Identify which cell holds the provided text, then report its [X, Y] central coordinate. 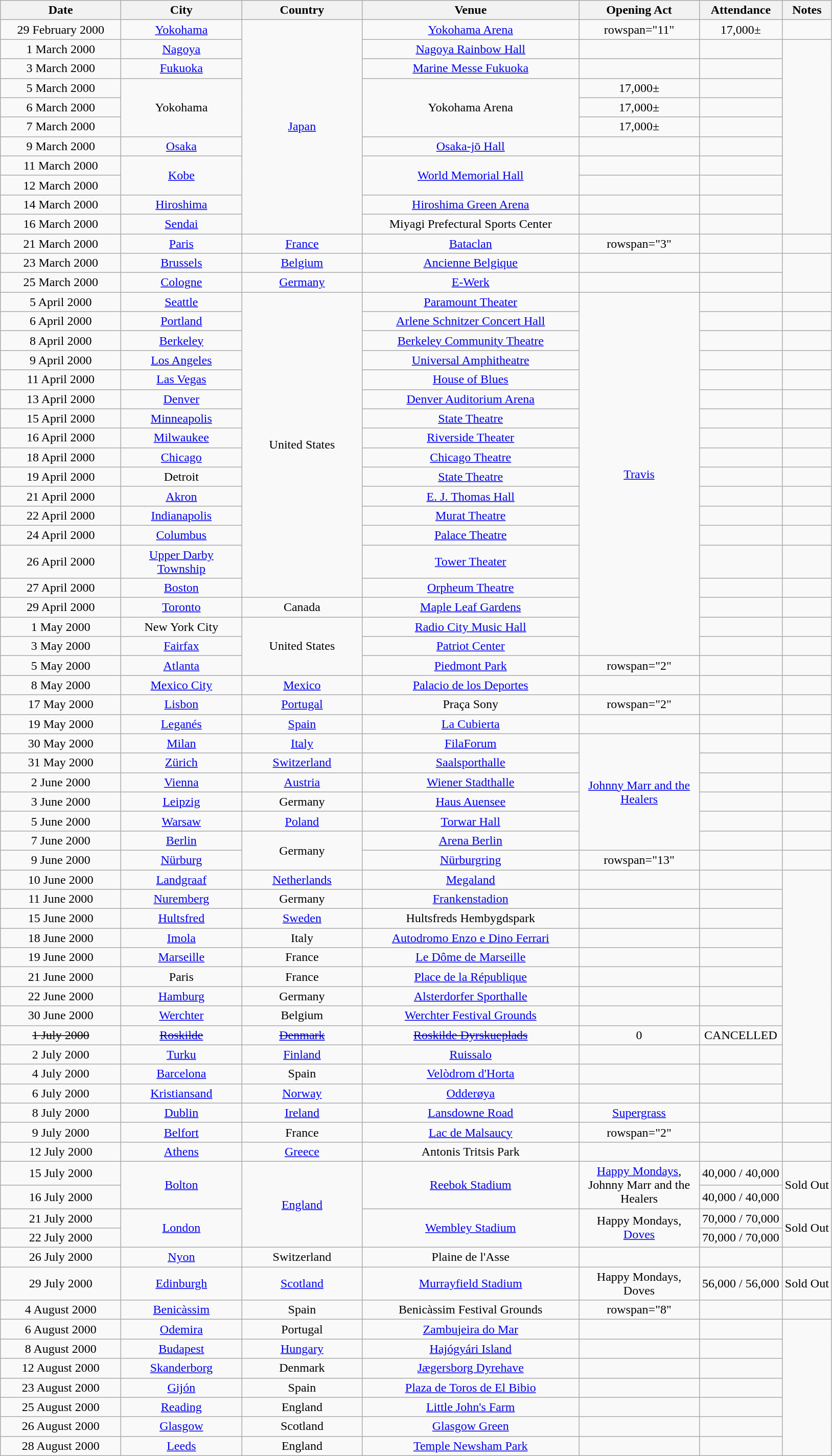
26 April 2000 [61, 561]
Denver Auditorium Arena [471, 399]
15 July 2000 [61, 1173]
Plaine de l'Asse [471, 1257]
Radio City Music Hall [471, 627]
Antonis Tritsis Park [471, 1152]
Travis [639, 474]
Piedmont Park [471, 666]
19 April 2000 [61, 477]
30 June 2000 [61, 1016]
21 July 2000 [61, 1218]
Los Angeles [181, 360]
Osaka [181, 146]
1 March 2000 [61, 49]
Attendance [741, 10]
Nürburgring [471, 860]
8 August 2000 [61, 1349]
Ireland [302, 1113]
Norway [302, 1093]
18 June 2000 [61, 938]
Palacio de los Deportes [471, 685]
New York City [181, 627]
Zambujeira do Mar [471, 1329]
Hungary [302, 1349]
Berkeley [181, 341]
Praça Sony [471, 704]
Hultsfreds Hembygdspark [471, 919]
Akron [181, 496]
Cologne [181, 283]
Johnny Marr and the Healers [639, 792]
13 April 2000 [61, 399]
Hultsfred [181, 919]
House of Blues [471, 380]
Riverside Theater [471, 438]
Maple Leaf Gardens [471, 607]
Marine Messe Fukuoka [471, 68]
5 May 2000 [61, 666]
Tower Theater [471, 561]
Imola [181, 938]
Bolton [181, 1185]
Atlanta [181, 666]
Wembley Stadium [471, 1228]
Athens [181, 1152]
19 May 2000 [61, 724]
21 March 2000 [61, 244]
0 [639, 1035]
15 June 2000 [61, 919]
Frankenstadion [471, 899]
Bataclan [471, 244]
Chicago [181, 457]
Temple Newsham Park [471, 1446]
Glasgow Green [471, 1426]
Canada [302, 607]
8 July 2000 [61, 1113]
10 June 2000 [61, 879]
Murat Theatre [471, 515]
Fukuoka [181, 68]
Greece [302, 1152]
Upper Darby Township [181, 561]
23 March 2000 [61, 263]
Nuremberg [181, 899]
11 March 2000 [61, 166]
4 July 2000 [61, 1074]
Palace Theatre [471, 535]
Country [302, 10]
Milwaukee [181, 438]
25 August 2000 [61, 1407]
11 April 2000 [61, 380]
Berkeley Community Theatre [471, 341]
Denver [181, 399]
Hamburg [181, 996]
Alsterdorfer Sporthalle [471, 996]
17 May 2000 [61, 704]
56,000 / 56,000 [741, 1283]
Patriot Center [471, 646]
Austria [302, 782]
E-Werk [471, 283]
16 March 2000 [61, 224]
Milan [181, 743]
Plaza de Toros de El Bibio [471, 1388]
23 August 2000 [61, 1388]
Warsaw [181, 821]
Leganés [181, 724]
1 May 2000 [61, 627]
Reebok Stadium [471, 1185]
Arena Berlin [471, 840]
Werchter [181, 1016]
22 April 2000 [61, 515]
5 April 2000 [61, 302]
12 August 2000 [61, 1368]
Nagoya [181, 49]
Torwar Hall [471, 821]
7 June 2000 [61, 840]
Haus Auensee [471, 802]
30 May 2000 [61, 743]
6 April 2000 [61, 321]
8 April 2000 [61, 341]
21 June 2000 [61, 977]
Orpheum Theatre [471, 588]
Opening Act [639, 10]
27 April 2000 [61, 588]
6 March 2000 [61, 107]
1 July 2000 [61, 1035]
Megaland [471, 879]
Odderøya [471, 1093]
Mexico City [181, 685]
Marseille [181, 957]
Hiroshima [181, 204]
Sendai [181, 224]
7 March 2000 [61, 127]
Budapest [181, 1349]
Happy Mondays, Johnny Marr and the Healers [639, 1185]
22 July 2000 [61, 1238]
Las Vegas [181, 380]
Odemira [181, 1329]
26 July 2000 [61, 1257]
24 April 2000 [61, 535]
Leeds [181, 1446]
9 June 2000 [61, 860]
Roskilde Dyrskueplads [471, 1035]
Werchter Festival Grounds [471, 1016]
29 July 2000 [61, 1283]
18 April 2000 [61, 457]
2 June 2000 [61, 782]
3 May 2000 [61, 646]
Little John's Farm [471, 1407]
Autodromo Enzo e Dino Ferrari [471, 938]
rowspan="13" [639, 860]
Zürich [181, 763]
Mexico [302, 685]
2 July 2000 [61, 1054]
Venue [471, 10]
Supergrass [639, 1113]
Barcelona [181, 1074]
London [181, 1228]
Edinburgh [181, 1283]
12 July 2000 [61, 1152]
29 February 2000 [61, 30]
Columbus [181, 535]
Kristiansand [181, 1093]
Velòdrom d'Horta [471, 1074]
Boston [181, 588]
19 June 2000 [61, 957]
Kobe [181, 175]
Ancienne Belgique [471, 263]
Portland [181, 321]
Berlin [181, 840]
6 August 2000 [61, 1329]
Gijón [181, 1388]
12 March 2000 [61, 185]
Turku [181, 1054]
3 March 2000 [61, 68]
World Memorial Hall [471, 175]
Place de la République [471, 977]
31 May 2000 [61, 763]
Le Dôme de Marseille [471, 957]
Nagoya Rainbow Hall [471, 49]
9 March 2000 [61, 146]
Hiroshima Green Arena [471, 204]
Seattle [181, 302]
3 June 2000 [61, 802]
8 May 2000 [61, 685]
Miyagi Prefectural Sports Center [471, 224]
Ruissalo [471, 1054]
9 April 2000 [61, 360]
Detroit [181, 477]
Indianapolis [181, 515]
Dublin [181, 1113]
Arlene Schnitzer Concert Hall [471, 321]
Skanderborg [181, 1368]
Minneapolis [181, 418]
Lisbon [181, 704]
16 April 2000 [61, 438]
Notes [806, 10]
E. J. Thomas Hall [471, 496]
La Cubierta [471, 724]
Toronto [181, 607]
15 April 2000 [61, 418]
Murrayfield Stadium [471, 1283]
29 April 2000 [61, 607]
5 June 2000 [61, 821]
Paramount Theater [471, 302]
26 August 2000 [61, 1426]
Leipzig [181, 802]
rowspan="8" [639, 1310]
25 March 2000 [61, 283]
21 April 2000 [61, 496]
FilaForum [471, 743]
Belfort [181, 1132]
Glasgow [181, 1426]
Wiener Stadthalle [471, 782]
Finland [302, 1054]
Benicàssim [181, 1310]
Saalsporthalle [471, 763]
Reading [181, 1407]
Vienna [181, 782]
Landgraaf [181, 879]
Nyon [181, 1257]
11 June 2000 [61, 899]
City [181, 10]
28 August 2000 [61, 1446]
rowspan="3" [639, 244]
16 July 2000 [61, 1196]
Osaka-jō Hall [471, 146]
Fairfax [181, 646]
Universal Amphitheatre [471, 360]
Lac de Malsaucy [471, 1132]
Japan [302, 127]
CANCELLED [741, 1035]
Netherlands [302, 879]
22 June 2000 [61, 996]
rowspan="11" [639, 30]
Poland [302, 821]
14 March 2000 [61, 204]
Chicago Theatre [471, 457]
Sweden [302, 919]
9 July 2000 [61, 1132]
Roskilde [181, 1035]
6 July 2000 [61, 1093]
4 August 2000 [61, 1310]
Nürburg [181, 860]
5 March 2000 [61, 88]
Lansdowne Road [471, 1113]
Brussels [181, 263]
Jægersborg Dyrehave [471, 1368]
Benicàssim Festival Grounds [471, 1310]
Hajógyári Island [471, 1349]
Date [61, 10]
